Return (X, Y) of the center of cell containing provided text 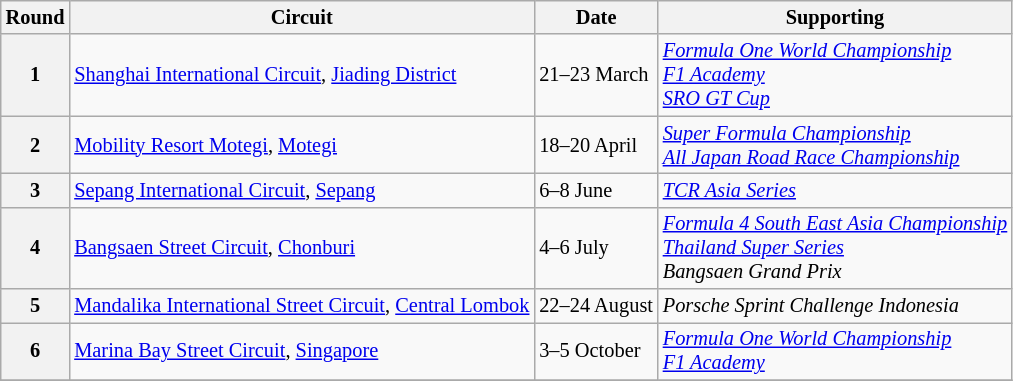
Sepang International Circuit, Sepang (302, 190)
6 (36, 351)
Mandalika International Street Circuit, Central Lombok (302, 306)
TCR Asia Series (835, 190)
Formula 4 South East Asia ChampionshipThailand Super SeriesBangsaen Grand Prix (835, 248)
Porsche Sprint Challenge Indonesia (835, 306)
Formula One World ChampionshipF1 Academy (835, 351)
21–23 March (596, 75)
Date (596, 17)
Circuit (302, 17)
3–5 October (596, 351)
3 (36, 190)
22–24 August (596, 306)
Bangsaen Street Circuit, Chonburi (302, 248)
Marina Bay Street Circuit, Singapore (302, 351)
Shanghai International Circuit, Jiading District (302, 75)
18–20 April (596, 145)
2 (36, 145)
4 (36, 248)
Supporting (835, 17)
Mobility Resort Motegi, Motegi (302, 145)
Formula One World ChampionshipF1 AcademySRO GT Cup (835, 75)
1 (36, 75)
Super Formula ChampionshipAll Japan Road Race Championship (835, 145)
6–8 June (596, 190)
Round (36, 17)
4–6 July (596, 248)
5 (36, 306)
